Search for the cell housing the specified text and yield its [x, y] center coordinate. 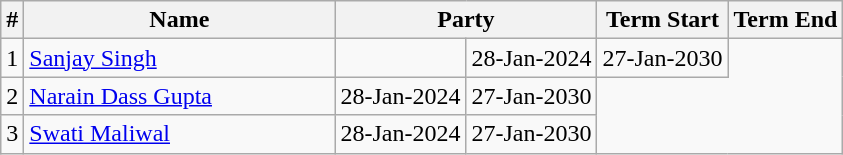
Narain Dass Gupta [180, 96]
Term End [786, 20]
Sanjay Singh [180, 58]
# [12, 20]
Term Start [662, 20]
1 [12, 58]
Party [466, 20]
Swati Maliwal [180, 134]
Name [180, 20]
2 [12, 96]
3 [12, 134]
